Locate the cell with the specified text and output its (x, y) center coordinate. 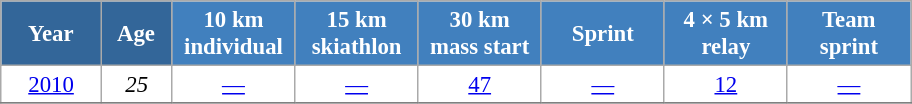
25 (136, 85)
30 km mass start (480, 34)
Team sprint (848, 34)
Year (52, 34)
Age (136, 34)
12 (726, 85)
10 km individual (234, 34)
Sprint (602, 34)
2010 (52, 85)
47 (480, 85)
15 km skiathlon (356, 34)
4 × 5 km relay (726, 34)
